Return (x, y) of the center of cell containing provided text 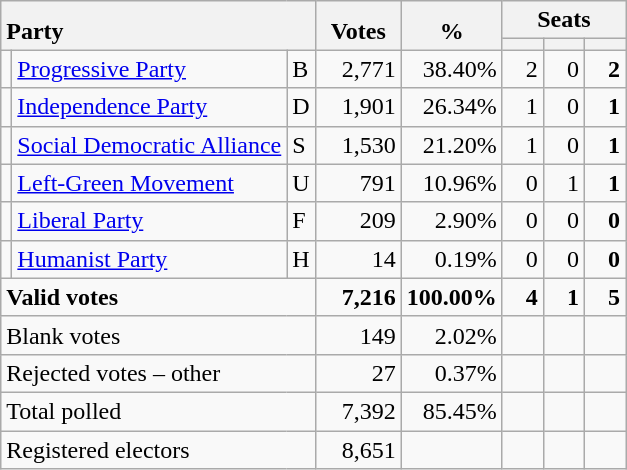
10.96% (452, 183)
Independence Party (150, 107)
F (301, 221)
209 (358, 221)
7,216 (358, 297)
Party (158, 26)
1,901 (358, 107)
Valid votes (158, 297)
38.40% (452, 69)
Social Democratic Alliance (150, 145)
85.45% (452, 411)
Humanist Party (150, 259)
2.90% (452, 221)
0.37% (452, 373)
Total polled (158, 411)
H (301, 259)
149 (358, 335)
791 (358, 183)
14 (358, 259)
B (301, 69)
7,392 (358, 411)
Seats (564, 20)
100.00% (452, 297)
8,651 (358, 449)
Left-Green Movement (150, 183)
5 (604, 297)
Progressive Party (150, 69)
Blank votes (158, 335)
U (301, 183)
Votes (358, 26)
Liberal Party (150, 221)
0.19% (452, 259)
27 (358, 373)
1,530 (358, 145)
% (452, 26)
26.34% (452, 107)
2.02% (452, 335)
21.20% (452, 145)
2,771 (358, 69)
Registered electors (158, 449)
S (301, 145)
D (301, 107)
4 (522, 297)
Rejected votes – other (158, 373)
